Find where the given text appears and provide that cell's center as (X, Y) coordinate. 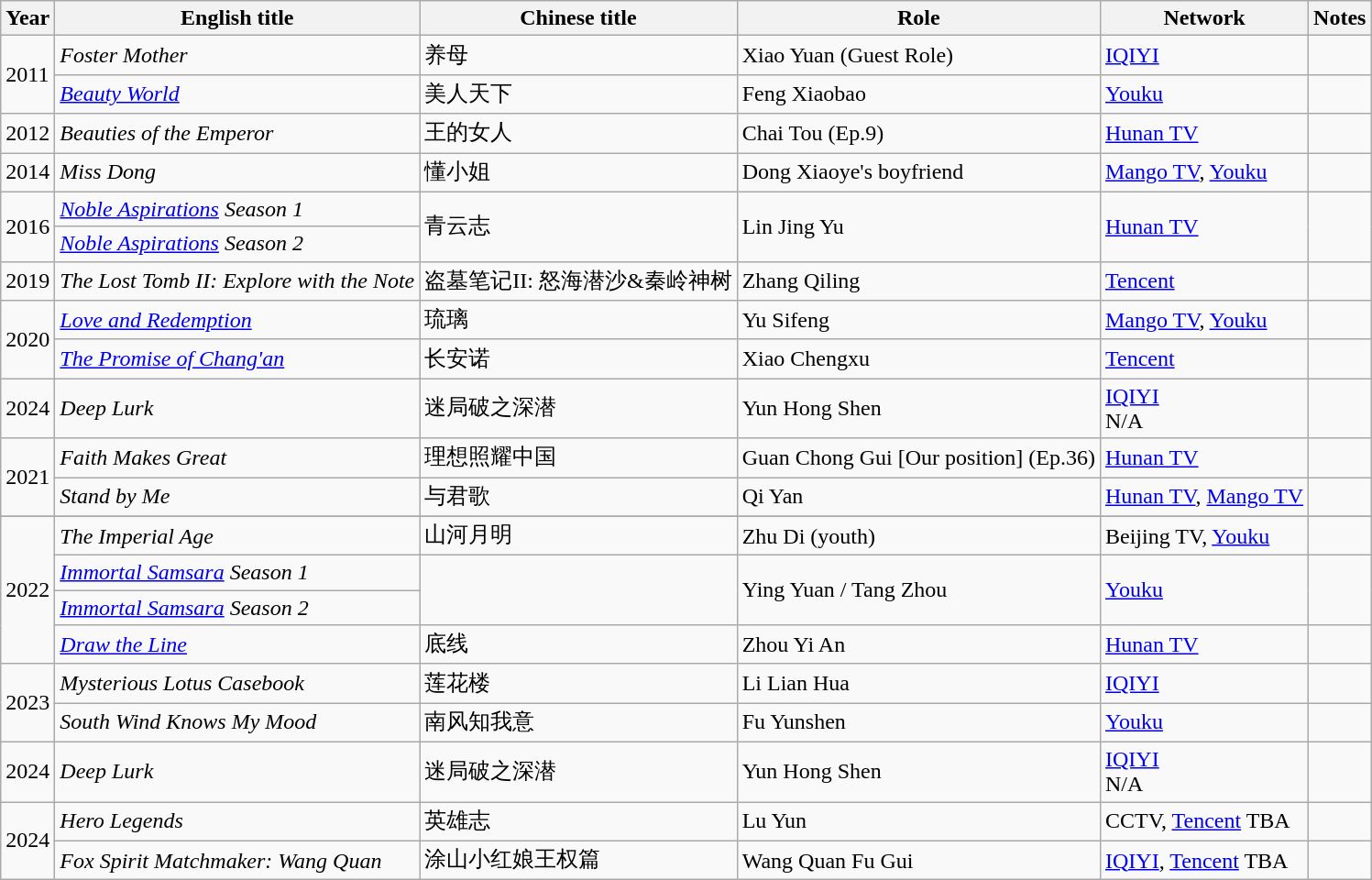
莲花楼 (578, 684)
Chinese title (578, 18)
懂小姐 (578, 172)
Fu Yunshen (918, 722)
2019 (27, 280)
Hunan TV, Mango TV (1204, 497)
Xiao Chengxu (918, 359)
底线 (578, 645)
2016 (27, 226)
Zhu Di (youth) (918, 535)
Lin Jing Yu (918, 226)
青云志 (578, 226)
The Imperial Age (237, 535)
长安诺 (578, 359)
Yu Sifeng (918, 321)
英雄志 (578, 821)
Lu Yun (918, 821)
Chai Tou (Ep.9) (918, 134)
Beauty World (237, 93)
Immortal Samsara Season 1 (237, 573)
2011 (27, 75)
CCTV, Tencent TBA (1204, 821)
Fox Spirit Matchmaker: Wang Quan (237, 860)
Dong Xiaoye's boyfriend (918, 172)
Faith Makes Great (237, 458)
王的女人 (578, 134)
理想照耀中国 (578, 458)
2022 (27, 590)
Stand by Me (237, 497)
Qi Yan (918, 497)
Guan Chong Gui [Our position] (Ep.36) (918, 458)
Notes (1340, 18)
Ying Yuan / Tang Zhou (918, 590)
South Wind Knows My Mood (237, 722)
The Lost Tomb II: Explore with the Note (237, 280)
美人天下 (578, 93)
Year (27, 18)
Noble Aspirations Season 1 (237, 209)
Draw the Line (237, 645)
Wang Quan Fu Gui (918, 860)
琉璃 (578, 321)
2020 (27, 339)
2014 (27, 172)
山河月明 (578, 535)
Mysterious Lotus Casebook (237, 684)
Li Lian Hua (918, 684)
Miss Dong (237, 172)
南风知我意 (578, 722)
Network (1204, 18)
2021 (27, 477)
IQIYI, Tencent TBA (1204, 860)
2012 (27, 134)
养母 (578, 55)
Beijing TV, Youku (1204, 535)
Immortal Samsara Season 2 (237, 608)
Zhou Yi An (918, 645)
English title (237, 18)
Love and Redemption (237, 321)
Noble Aspirations Season 2 (237, 244)
Feng Xiaobao (918, 93)
Foster Mother (237, 55)
Role (918, 18)
Zhang Qiling (918, 280)
2023 (27, 702)
盗墓笔记II: 怒海潜沙&秦岭神树 (578, 280)
与君歌 (578, 497)
Beauties of the Emperor (237, 134)
涂山小红娘王权篇 (578, 860)
The Promise of Chang'an (237, 359)
Hero Legends (237, 821)
Xiao Yuan (Guest Role) (918, 55)
